Return [x, y] of the center of cell containing provided text 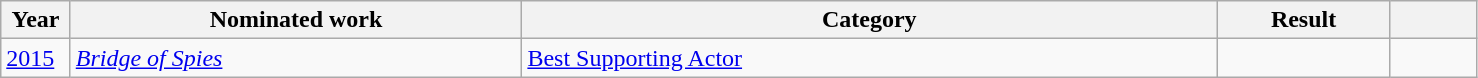
Result [1304, 20]
Year [36, 20]
2015 [36, 58]
Best Supporting Actor [870, 58]
Nominated work [296, 20]
Category [870, 20]
Bridge of Spies [296, 58]
